Return [x, y] of the center of cell containing provided text 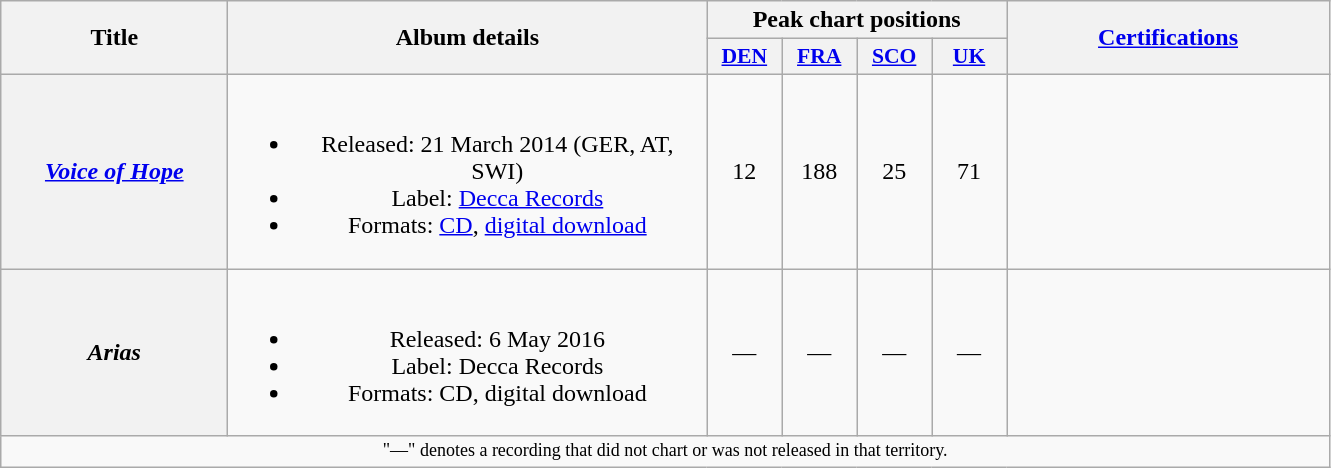
UK [970, 57]
Album details [468, 38]
DEN [744, 57]
Certifications [1168, 38]
Voice of Hope [114, 171]
FRA [820, 57]
Peak chart positions [857, 20]
Title [114, 38]
Arias [114, 352]
71 [970, 171]
25 [894, 171]
SCO [894, 57]
"—" denotes a recording that did not chart or was not released in that territory. [666, 452]
Released: 6 May 2016Label: Decca RecordsFormats: CD, digital download [468, 352]
188 [820, 171]
Released: 21 March 2014 (GER, AT, SWI)Label: Decca RecordsFormats: CD, digital download [468, 171]
12 [744, 171]
